Determine the [X, Y] coordinate at the center of the cell enclosing the given text.  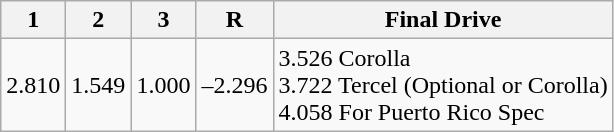
R [234, 20]
1.000 [164, 85]
2.810 [34, 85]
1 [34, 20]
1.549 [98, 85]
3 [164, 20]
2 [98, 20]
Final Drive [443, 20]
–2.296 [234, 85]
3.526 Corolla3.722 Tercel (Optional or Corolla)4.058 For Puerto Rico Spec [443, 85]
